Extract the (X, Y) coordinate from the center of the cell holding the provided text.  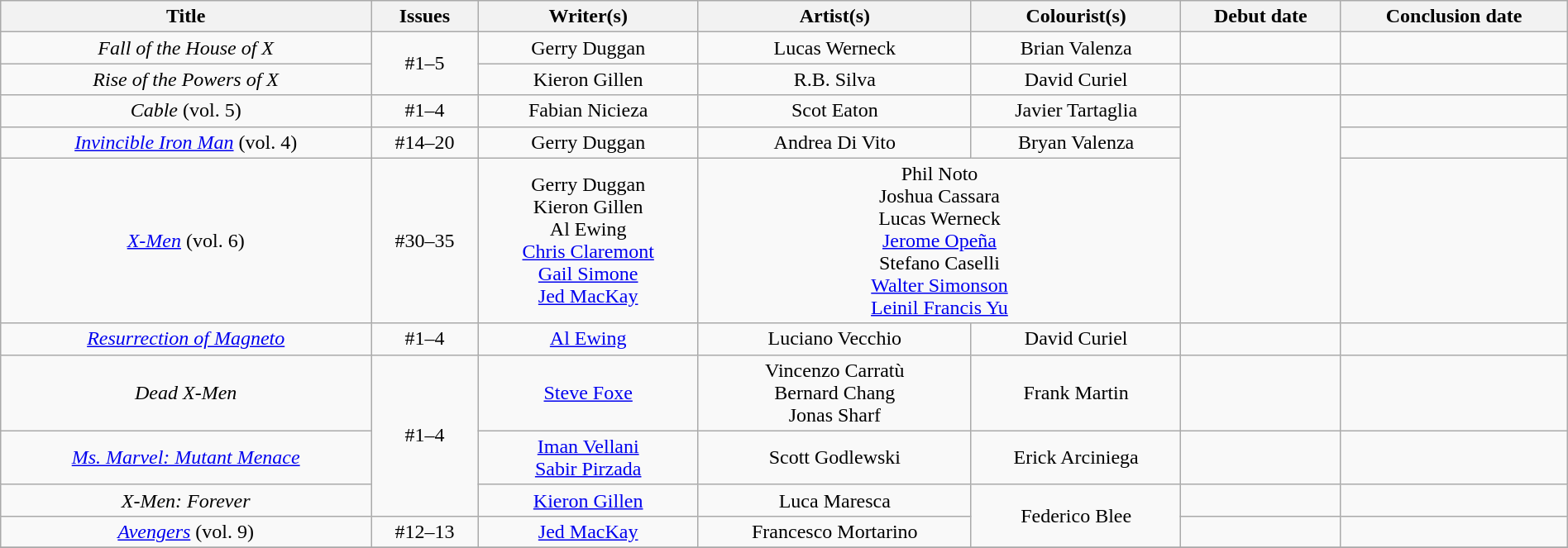
Colourist(s) (1075, 17)
Iman VellaniSabir Pirzada (588, 458)
Luca Maresca (834, 500)
Lucas Werneck (834, 48)
Scott Godlewski (834, 458)
Fabian Nicieza (588, 111)
X-Men: Forever (186, 500)
Debut date (1260, 17)
#1–5 (425, 64)
Al Ewing (588, 339)
Gerry DugganKieron GillenAl EwingChris ClaremontGail SimoneJed MacKay (588, 241)
Vincenzo CarratùBernard ChangJonas Sharf (834, 393)
Title (186, 17)
Javier Tartaglia (1075, 111)
#14–20 (425, 142)
R.B. Silva (834, 79)
Brian Valenza (1075, 48)
Cable (vol. 5) (186, 111)
Writer(s) (588, 17)
Jed MacKay (588, 531)
Avengers (vol. 9) (186, 531)
Conclusion date (1454, 17)
Issues (425, 17)
Resurrection of Magneto (186, 339)
Luciano Vecchio (834, 339)
Frank Martin (1075, 393)
Andrea Di Vito (834, 142)
Ms. Marvel: Mutant Menace (186, 458)
Francesco Mortarino (834, 531)
Invincible Iron Man (vol. 4) (186, 142)
Fall of the House of X (186, 48)
Scot Eaton (834, 111)
X-Men (vol. 6) (186, 241)
Federico Blee (1075, 516)
Rise of the Powers of X (186, 79)
Steve Foxe (588, 393)
#30–35 (425, 241)
Erick Arciniega (1075, 458)
Dead X-Men (186, 393)
Phil NotoJoshua CassaraLucas WerneckJerome OpeñaStefano CaselliWalter SimonsonLeinil Francis Yu (939, 241)
Artist(s) (834, 17)
Bryan Valenza (1075, 142)
#12–13 (425, 531)
